Detect which cell encompasses the target text, then output its (X, Y) center coordinate. 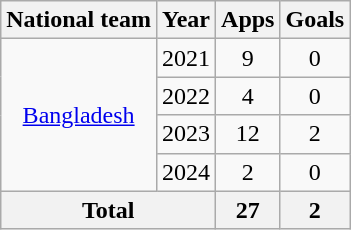
2024 (186, 172)
Goals (315, 20)
2021 (186, 58)
Total (108, 210)
National team (79, 20)
4 (248, 96)
2023 (186, 134)
2022 (186, 96)
12 (248, 134)
Apps (248, 20)
Bangladesh (79, 115)
27 (248, 210)
Year (186, 20)
9 (248, 58)
